Search for the cell housing the specified text and yield its [X, Y] center coordinate. 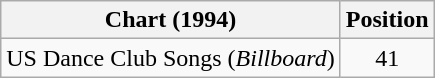
41 [387, 58]
Position [387, 20]
US Dance Club Songs (Billboard) [171, 58]
Chart (1994) [171, 20]
